Determine the [x, y] coordinate at the center of the cell enclosing the given text.  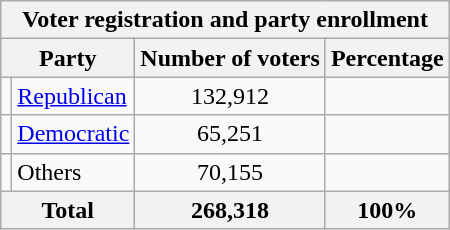
Number of voters [230, 58]
Others [74, 172]
Voter registration and party enrollment [226, 20]
100% [387, 210]
Total [68, 210]
65,251 [230, 134]
132,912 [230, 96]
Democratic [74, 134]
Republican [74, 96]
70,155 [230, 172]
Percentage [387, 58]
Party [68, 58]
268,318 [230, 210]
